Return [X, Y] of the center of cell containing provided text 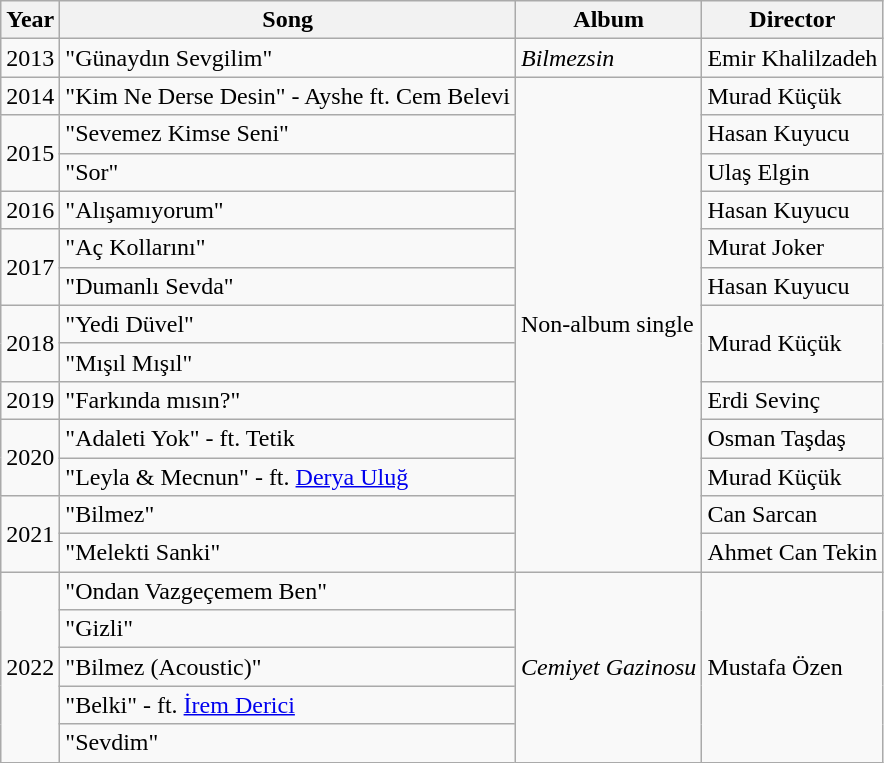
2018 [30, 343]
"Sevdim" [288, 743]
Can Sarcan [792, 515]
Emir Khalilzadeh [792, 58]
"Yedi Düvel" [288, 324]
Mustafa Özen [792, 667]
"Sevemez Kimse Seni" [288, 134]
Osman Taşdaş [792, 438]
"Gizli" [288, 629]
Director [792, 20]
2021 [30, 534]
"Farkında mısın?" [288, 400]
"Leyla & Mecnun" - ft. Derya Uluğ [288, 477]
2017 [30, 267]
"Alışamıyorum" [288, 210]
2016 [30, 210]
Murat Joker [792, 248]
2019 [30, 400]
Ulaş Elgin [792, 172]
Non-album single [609, 324]
"Kim Ne Derse Desin" - Ayshe ft. Cem Belevi [288, 96]
"Adaleti Yok" - ft. Tetik [288, 438]
"Dumanlı Sevda" [288, 286]
"Belki" - ft. İrem Derici [288, 705]
"Bilmez" [288, 515]
Bilmezsin [609, 58]
Cemiyet Gazinosu [609, 667]
2020 [30, 457]
Song [288, 20]
Ahmet Can Tekin [792, 553]
"Bilmez (Acoustic)" [288, 667]
"Aç Kollarını" [288, 248]
Year [30, 20]
"Mışıl Mışıl" [288, 362]
"Ondan Vazgeçemem Ben" [288, 591]
"Melekti Sanki" [288, 553]
2022 [30, 667]
Album [609, 20]
2015 [30, 153]
"Günaydın Sevgilim" [288, 58]
"Sor" [288, 172]
2013 [30, 58]
2014 [30, 96]
Erdi Sevinç [792, 400]
